Detect which cell encompasses the target text, then output its [x, y] center coordinate. 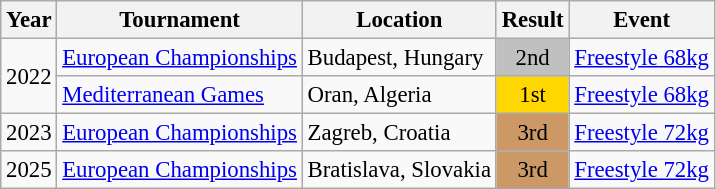
2025 [29, 170]
Budapest, Hungary [399, 58]
Result [532, 20]
Bratislava, Slovakia [399, 170]
Location [399, 20]
Year [29, 20]
2nd [532, 58]
Event [642, 20]
Zagreb, Croatia [399, 133]
Mediterranean Games [180, 95]
2022 [29, 76]
Tournament [180, 20]
2023 [29, 133]
Oran, Algeria [399, 95]
1st [532, 95]
